Locate the cell with the specified text and output its [X, Y] center coordinate. 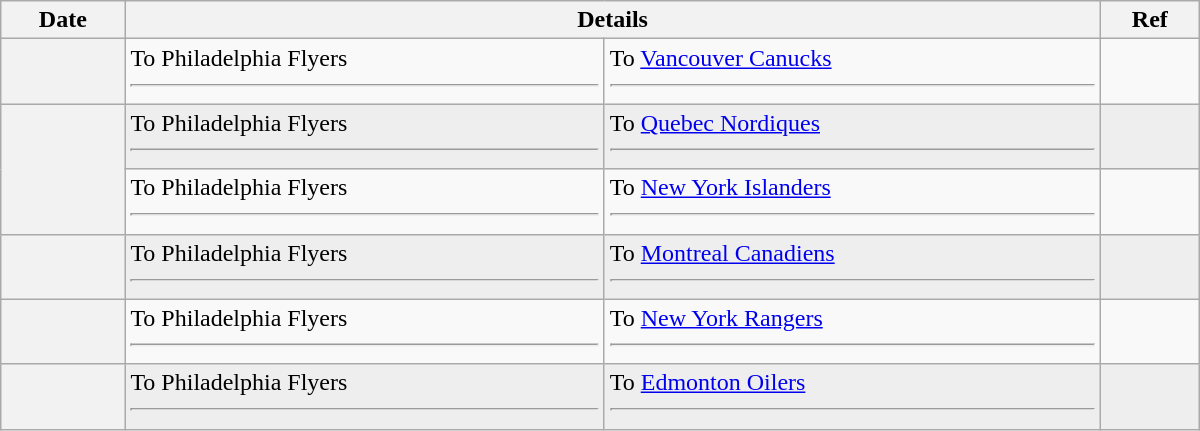
Date [63, 20]
To Montreal Canadiens [852, 266]
To Quebec Nordiques [852, 136]
To Vancouver Canucks [852, 72]
Details [612, 20]
To New York Rangers [852, 332]
Ref [1150, 20]
To New York Islanders [852, 202]
To Edmonton Oilers [852, 396]
